Output the [X, Y] coordinate of the center of the cell containing the given text.  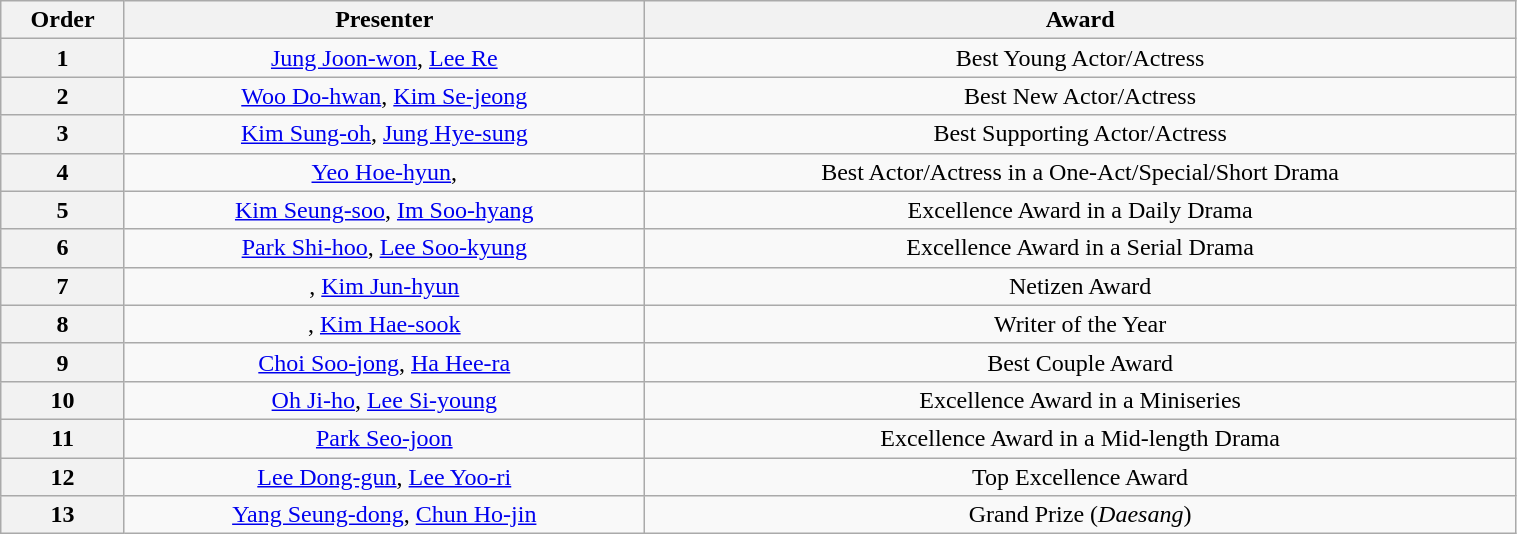
4 [63, 172]
Award [1080, 20]
1 [63, 58]
Excellence Award in a Serial Drama [1080, 248]
Yeo Hoe-hyun, [384, 172]
Kim Seung-soo, Im Soo-hyang [384, 210]
, Kim Hae-sook [384, 324]
Yang Seung-dong, Chun Ho-jin [384, 515]
Choi Soo-jong, Ha Hee-ra [384, 362]
7 [63, 286]
Best Actor/Actress in a One-Act/Special/Short Drama [1080, 172]
Top Excellence Award [1080, 477]
Order [63, 20]
Lee Dong-gun, Lee Yoo-ri [384, 477]
Writer of the Year [1080, 324]
10 [63, 400]
2 [63, 96]
12 [63, 477]
8 [63, 324]
Park Shi-hoo, Lee Soo-kyung [384, 248]
13 [63, 515]
Park Seo-joon [384, 438]
Kim Sung-oh, Jung Hye-sung [384, 134]
Netizen Award [1080, 286]
Best Couple Award [1080, 362]
Grand Prize (Daesang) [1080, 515]
3 [63, 134]
5 [63, 210]
Presenter [384, 20]
Excellence Award in a Mid-length Drama [1080, 438]
Best New Actor/Actress [1080, 96]
Best Young Actor/Actress [1080, 58]
6 [63, 248]
11 [63, 438]
Excellence Award in a Daily Drama [1080, 210]
Best Supporting Actor/Actress [1080, 134]
Jung Joon-won, Lee Re [384, 58]
Woo Do-hwan, Kim Se-jeong [384, 96]
9 [63, 362]
Oh Ji-ho, Lee Si-young [384, 400]
, Kim Jun-hyun [384, 286]
Excellence Award in a Miniseries [1080, 400]
